Search for the cell housing the specified text and yield its (x, y) center coordinate. 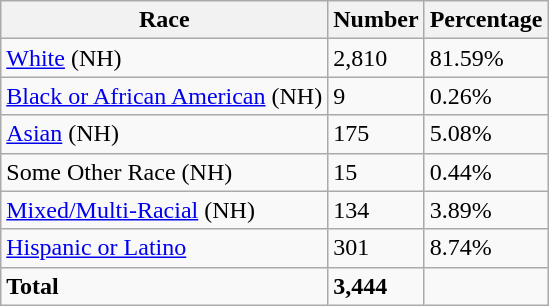
0.26% (486, 96)
5.08% (486, 134)
9 (376, 96)
Hispanic or Latino (164, 248)
2,810 (376, 58)
Total (164, 286)
Black or African American (NH) (164, 96)
0.44% (486, 172)
Mixed/Multi-Racial (NH) (164, 210)
15 (376, 172)
301 (376, 248)
134 (376, 210)
175 (376, 134)
3,444 (376, 286)
8.74% (486, 248)
Percentage (486, 20)
81.59% (486, 58)
Asian (NH) (164, 134)
Number (376, 20)
White (NH) (164, 58)
Some Other Race (NH) (164, 172)
3.89% (486, 210)
Race (164, 20)
